Search for the cell housing the specified text and yield its [x, y] center coordinate. 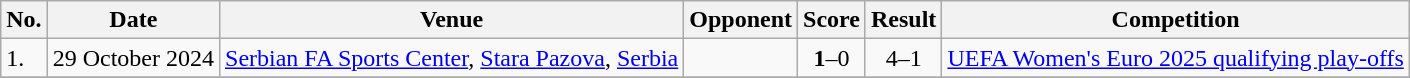
Result [903, 20]
1–0 [832, 58]
Competition [1176, 20]
Serbian FA Sports Center, Stara Pazova, Serbia [452, 58]
Opponent [741, 20]
Date [133, 20]
UEFA Women's Euro 2025 qualifying play-offs [1176, 58]
29 October 2024 [133, 58]
4–1 [903, 58]
1. [24, 58]
No. [24, 20]
Venue [452, 20]
Score [832, 20]
